Provide the [x, y] coordinate of the cell's center where the given text is located.  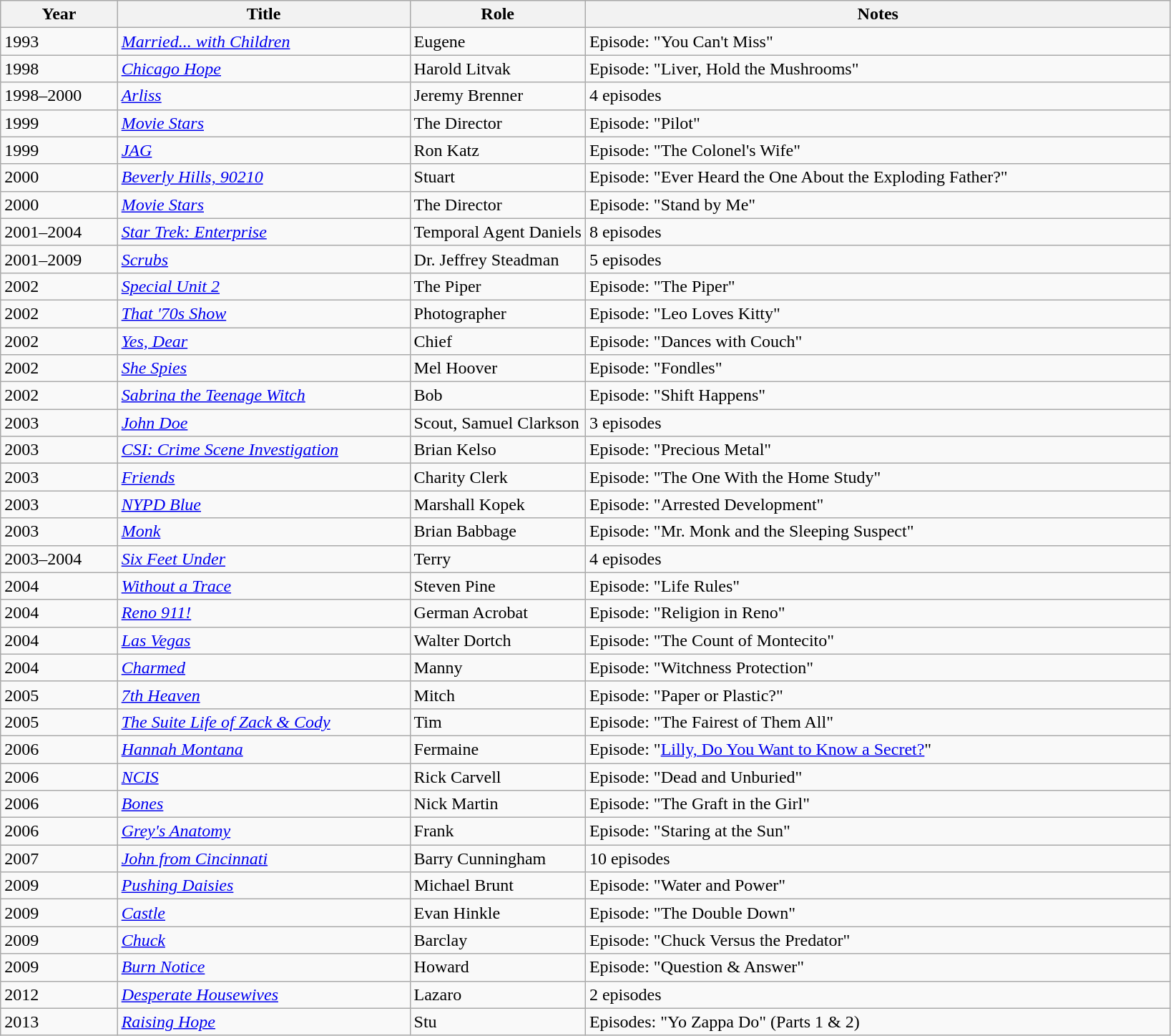
Special Unit 2 [263, 286]
NCIS [263, 776]
Episode: "Dances with Couch" [878, 341]
2001–2009 [59, 259]
Episode: "You Can't Miss" [878, 41]
Title [263, 14]
10 episodes [878, 859]
Episode: "Liver, Hold the Mushrooms" [878, 69]
2003–2004 [59, 559]
Episodes: "Yo Zappa Do" (Parts 1 & 2) [878, 1022]
Brian Babbage [498, 532]
Fermaine [498, 749]
Episode: "The Colonel's Wife" [878, 150]
Pushing Daisies [263, 886]
Ron Katz [498, 150]
Scrubs [263, 259]
Frank [498, 831]
2001–2004 [59, 232]
Grey's Anatomy [263, 831]
Eugene [498, 41]
Barry Cunningham [498, 859]
Desperate Housewives [263, 995]
Episode: "The Graft in the Girl" [878, 804]
2007 [59, 859]
Friends [263, 477]
Episode: "Question & Answer" [878, 967]
Charmed [263, 668]
Episode: "Leo Loves Kitty" [878, 313]
Chicago Hope [263, 69]
German Acrobat [498, 613]
Role [498, 14]
1993 [59, 41]
Rick Carvell [498, 776]
Episode: "Lilly, Do You Want to Know a Secret?" [878, 749]
Scout, Samuel Clarkson [498, 423]
Mitch [498, 695]
Michael Brunt [498, 886]
She Spies [263, 368]
Charity Clerk [498, 477]
Howard [498, 967]
CSI: Crime Scene Investigation [263, 450]
Reno 911! [263, 613]
Episode: "The Fairest of Them All" [878, 722]
Sabrina the Teenage Witch [263, 396]
Tim [498, 722]
Photographer [498, 313]
Episode: "Shift Happens" [878, 396]
Chuck [263, 940]
Mel Hoover [498, 368]
Walter Dortch [498, 640]
Chief [498, 341]
Year [59, 14]
Burn Notice [263, 967]
Episode: "Precious Metal" [878, 450]
2013 [59, 1022]
5 episodes [878, 259]
Evan Hinkle [498, 913]
Manny [498, 668]
Barclay [498, 940]
7th Heaven [263, 695]
Stu [498, 1022]
Terry [498, 559]
Dr. Jeffrey Steadman [498, 259]
Episode: "Arrested Development" [878, 504]
Episode: "Stand by Me" [878, 205]
The Piper [498, 286]
1998 [59, 69]
Castle [263, 913]
Monk [263, 532]
Episode: "Life Rules" [878, 586]
Episode: "Pilot" [878, 123]
1998–2000 [59, 96]
Bones [263, 804]
Episode: "Fondles" [878, 368]
3 episodes [878, 423]
NYPD Blue [263, 504]
Star Trek: Enterprise [263, 232]
Raising Hope [263, 1022]
John Doe [263, 423]
2 episodes [878, 995]
Episode: "Religion in Reno" [878, 613]
Episode: "Witchness Protection" [878, 668]
Bob [498, 396]
Episode: "The Count of Montecito" [878, 640]
Las Vegas [263, 640]
Episode: "Dead and Unburied" [878, 776]
Episode: "Chuck Versus the Predator" [878, 940]
Six Feet Under [263, 559]
Without a Trace [263, 586]
Episode: "Paper or Plastic?" [878, 695]
Episode: "The One With the Home Study" [878, 477]
JAG [263, 150]
Married... with Children [263, 41]
Episode: "Mr. Monk and the Sleeping Suspect" [878, 532]
Nick Martin [498, 804]
Marshall Kopek [498, 504]
Hannah Montana [263, 749]
Episode: "Ever Heard the One About the Exploding Father?" [878, 177]
Yes, Dear [263, 341]
2012 [59, 995]
Episode: "Water and Power" [878, 886]
The Suite Life of Zack & Cody [263, 722]
Stuart [498, 177]
Episode: "Staring at the Sun" [878, 831]
Beverly Hills, 90210 [263, 177]
Harold Litvak [498, 69]
Notes [878, 14]
Lazaro [498, 995]
Steven Pine [498, 586]
Temporal Agent Daniels [498, 232]
Brian Kelso [498, 450]
Jeremy Brenner [498, 96]
8 episodes [878, 232]
John from Cincinnati [263, 859]
Episode: "The Piper" [878, 286]
That '70s Show [263, 313]
Arliss [263, 96]
Episode: "The Double Down" [878, 913]
